From the cell containing the given text, extract its center point as (X, Y) coordinate. 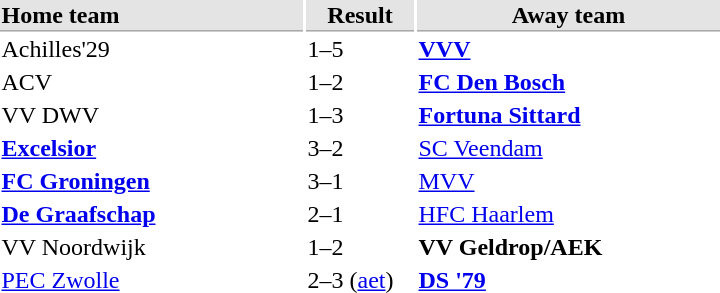
Result (360, 16)
Fortuna Sittard (568, 115)
1–3 (360, 115)
SC Veendam (568, 149)
FC Groningen (152, 181)
3–1 (360, 181)
Achilles'29 (152, 49)
1–5 (360, 49)
FC Den Bosch (568, 83)
VV Geldrop/AEK (568, 247)
ACV (152, 83)
2–1 (360, 215)
HFC Haarlem (568, 215)
VV DWV (152, 115)
Away team (568, 16)
De Graafschap (152, 215)
Excelsior (152, 149)
VV Noordwijk (152, 247)
3–2 (360, 149)
VVV (568, 49)
MVV (568, 181)
Home team (152, 16)
